Return (x, y) of the center of cell containing provided text 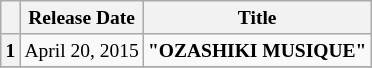
"OZASHIKI MUSIQUE" (257, 50)
1 (10, 50)
April 20, 2015 (82, 50)
Title (257, 18)
Release Date (82, 18)
